Pinpoint the cell where the given text exists, returning its [X, Y] midpoint coordinate. 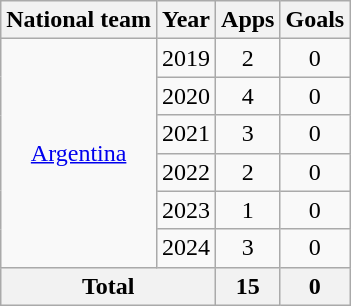
2021 [186, 134]
15 [248, 286]
2023 [186, 210]
2019 [186, 58]
1 [248, 210]
2022 [186, 172]
2024 [186, 248]
Argentina [79, 153]
Total [108, 286]
Goals [315, 20]
Apps [248, 20]
Year [186, 20]
National team [79, 20]
4 [248, 96]
2020 [186, 96]
